Output the (X, Y) coordinate of the center of the cell containing the given text.  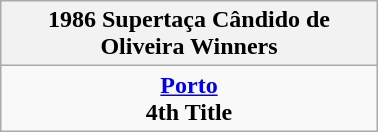
Porto4th Title (189, 98)
1986 Supertaça Cândido de Oliveira Winners (189, 34)
